From the cell containing the given text, extract its center point as (X, Y) coordinate. 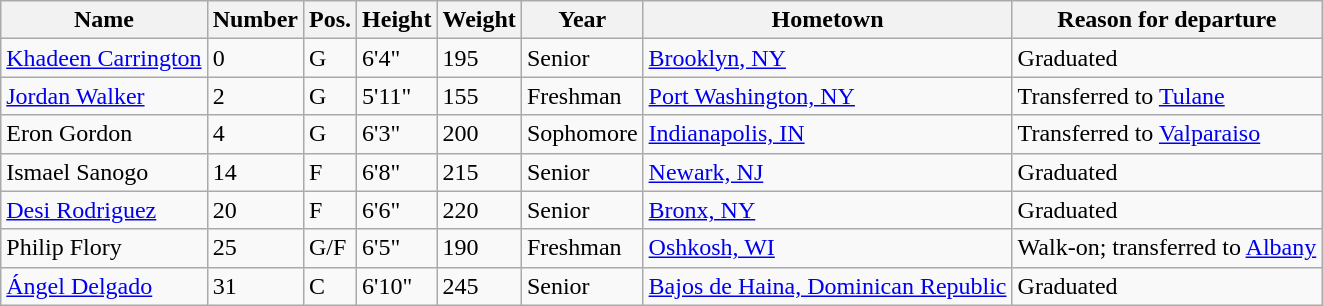
Eron Gordon (104, 134)
220 (479, 210)
155 (479, 96)
Oshkosh, WI (828, 248)
215 (479, 172)
6'10" (397, 286)
6'5" (397, 248)
Sophomore (582, 134)
Transferred to Tulane (1167, 96)
Number (255, 20)
6'6" (397, 210)
Indianapolis, IN (828, 134)
Name (104, 20)
245 (479, 286)
Transferred to Valparaiso (1167, 134)
Hometown (828, 20)
6'3" (397, 134)
Brooklyn, NY (828, 58)
200 (479, 134)
G/F (330, 248)
Walk-on; transferred to Albany (1167, 248)
Khadeen Carrington (104, 58)
Port Washington, NY (828, 96)
Pos. (330, 20)
Ismael Sanogo (104, 172)
190 (479, 248)
14 (255, 172)
6'8" (397, 172)
195 (479, 58)
25 (255, 248)
2 (255, 96)
C (330, 286)
Newark, NJ (828, 172)
Philip Flory (104, 248)
Year (582, 20)
0 (255, 58)
Height (397, 20)
31 (255, 286)
Ángel Delgado (104, 286)
6'4" (397, 58)
Desi Rodriguez (104, 210)
4 (255, 134)
Weight (479, 20)
Bajos de Haina, Dominican Republic (828, 286)
Bronx, NY (828, 210)
5'11" (397, 96)
Jordan Walker (104, 96)
Reason for departure (1167, 20)
20 (255, 210)
